Output the (x, y) coordinate of the center of the cell containing the given text.  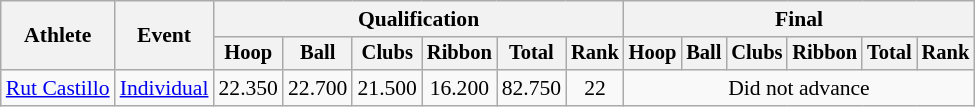
Athlete (58, 36)
21.500 (386, 88)
Rut Castillo (58, 88)
Individual (164, 88)
Final (799, 19)
Qualification (418, 19)
Did not advance (799, 88)
Event (164, 36)
16.200 (460, 88)
82.750 (532, 88)
22.350 (248, 88)
22.700 (318, 88)
22 (595, 88)
